For the text-containing cell, return its midpoint in [X, Y] coordinate format. 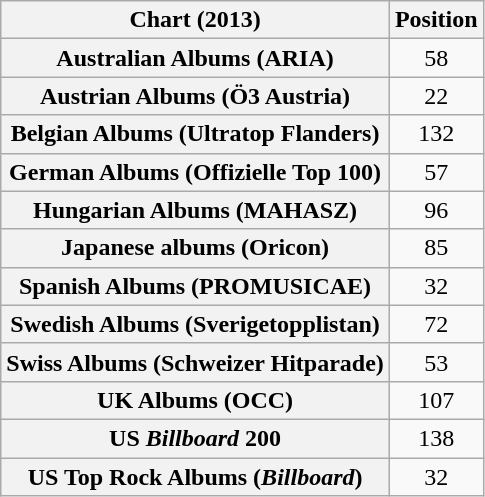
Position [436, 20]
German Albums (Offizielle Top 100) [196, 172]
57 [436, 172]
Austrian Albums (Ö3 Austria) [196, 96]
Swiss Albums (Schweizer Hitparade) [196, 362]
Spanish Albums (PROMUSICAE) [196, 286]
Belgian Albums (Ultratop Flanders) [196, 134]
53 [436, 362]
72 [436, 324]
Japanese albums (Oricon) [196, 248]
107 [436, 400]
UK Albums (OCC) [196, 400]
132 [436, 134]
Australian Albums (ARIA) [196, 58]
Hungarian Albums (MAHASZ) [196, 210]
138 [436, 438]
22 [436, 96]
58 [436, 58]
85 [436, 248]
Swedish Albums (Sverigetopplistan) [196, 324]
Chart (2013) [196, 20]
96 [436, 210]
US Top Rock Albums (Billboard) [196, 477]
US Billboard 200 [196, 438]
